Determine the [X, Y] coordinate at the center of the cell enclosing the given text.  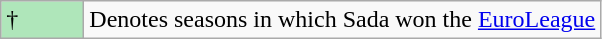
† [42, 20]
Denotes seasons in which Sada won the EuroLeague [342, 20]
